Search for the cell housing the specified text and yield its [x, y] center coordinate. 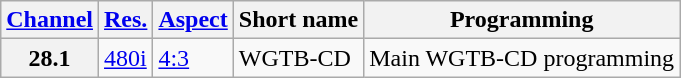
4:3 [193, 58]
Short name [298, 20]
Programming [522, 20]
Main WGTB-CD programming [522, 58]
Channel [50, 20]
WGTB-CD [298, 58]
Res. [126, 20]
480i [126, 58]
28.1 [50, 58]
Aspect [193, 20]
